Return (X, Y) of the center of cell containing provided text 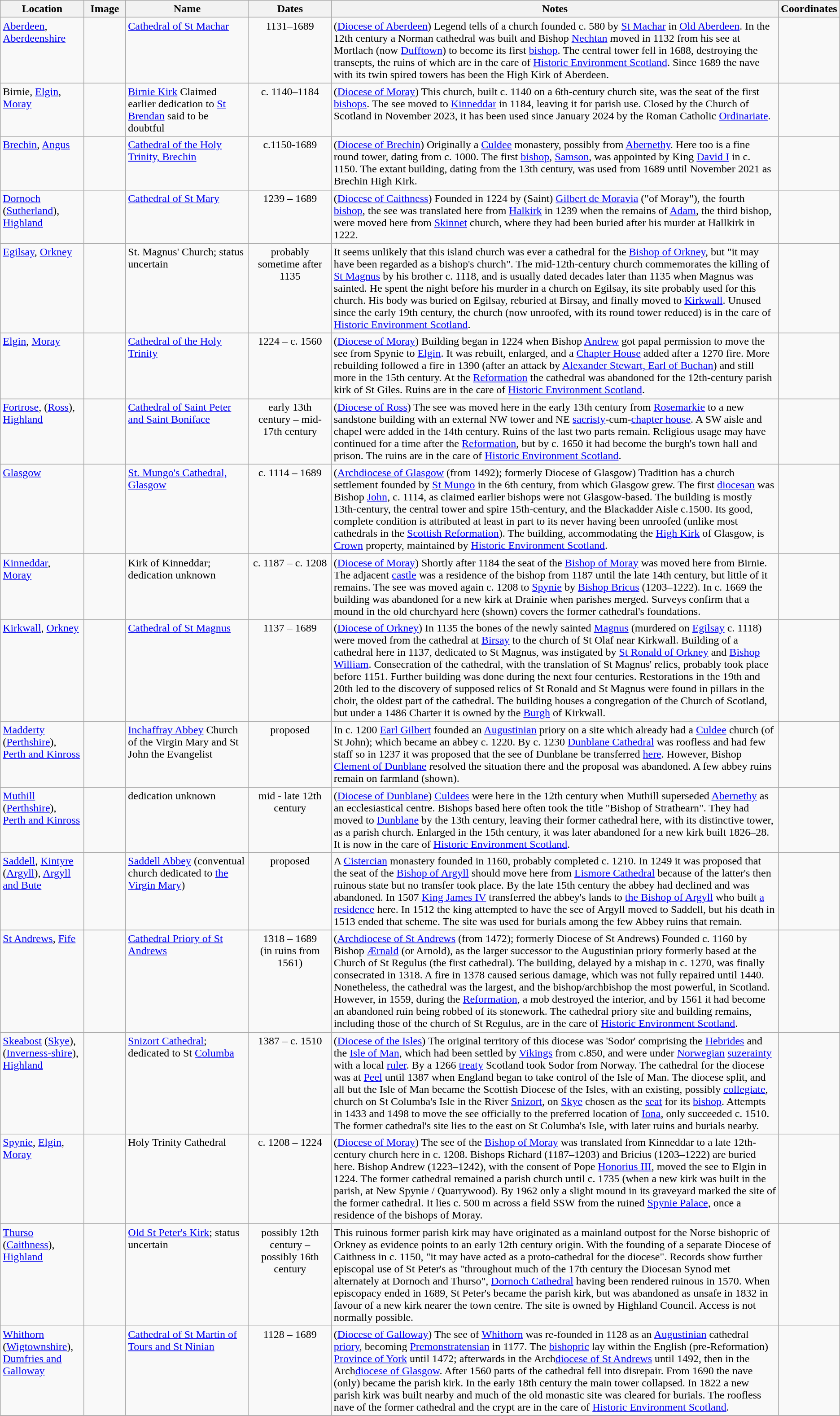
Whithorn (Wigtownshire), Dumfries and Galloway (42, 1371)
1137 – 1689 (290, 671)
c. 1114 – 1689 (290, 509)
Egilsay, Orkney (42, 288)
Thurso (Caithness), Highland (42, 1275)
Cathedral of Saint Peter and Saint Boniface (188, 431)
Inchaffray Abbey Church of the Virgin Mary and St John the Evangelist (188, 754)
Spynie, Elgin, Moray (42, 1179)
Old St Peter's Kirk; status uncertain (188, 1275)
Skeabost (Skye), (Inverness-shire), Highland (42, 1083)
Location (42, 9)
possibly 12th century – possibly 16th century (290, 1275)
Madderty (Perthshire), Perth and Kinross (42, 754)
Saddell, Kintyre (Argyll), Argyll and Bute (42, 891)
Cathedral of St Martin of Tours and St Ninian (188, 1371)
Kirkwall, Orkney (42, 671)
mid - late 12th century (290, 820)
Dates (290, 9)
Fortrose, (Ross), Highland (42, 431)
c. 1187 – c. 1208 (290, 587)
1239 – 1689 (290, 216)
early 13th century – mid-17th century (290, 431)
Name (188, 9)
Image (105, 9)
St. Magnus' Church; status uncertain (188, 288)
1387 – c. 1510 (290, 1083)
probably sometime after 1135 (290, 288)
Cathedral of St Machar (188, 50)
dedication unknown (188, 820)
1128 – 1689 (290, 1371)
Muthill (Perthshire), Perth and Kinross (42, 820)
Birnie, Elgin, Moray (42, 110)
Notes (555, 9)
Elgin, Moray (42, 366)
c. 1208 – 1224 (290, 1179)
Cathedral of St Magnus (188, 671)
Cathedral of the Holy Trinity (188, 366)
Dornoch (Sutherland), Highland (42, 216)
Snizort Cathedral; dedicated to St Columba (188, 1083)
Saddell Abbey (conventual church dedicated to the Virgin Mary) (188, 891)
Coordinates (809, 9)
Kinneddar, Moray (42, 587)
1318 – 1689 (in ruins from 1561) (290, 981)
Aberdeen, Aberdeenshire (42, 50)
Brechin, Angus (42, 163)
1131–1689 (290, 50)
Kirk of Kinneddar; dedication unknown (188, 587)
St Andrews, Fife (42, 981)
Cathedral Priory of St Andrews (188, 981)
Cathedral of St Mary (188, 216)
Cathedral of the Holy Trinity, Brechin (188, 163)
Birnie Kirk Claimed earlier dedication to St Brendan said to be doubtful (188, 110)
Glasgow (42, 509)
c. 1140–1184 (290, 110)
1224 – c. 1560 (290, 366)
St. Mungo's Cathedral, Glasgow (188, 509)
Holy Trinity Cathedral (188, 1179)
c.1150-1689 (290, 163)
